Return [X, Y] of the center of cell containing provided text 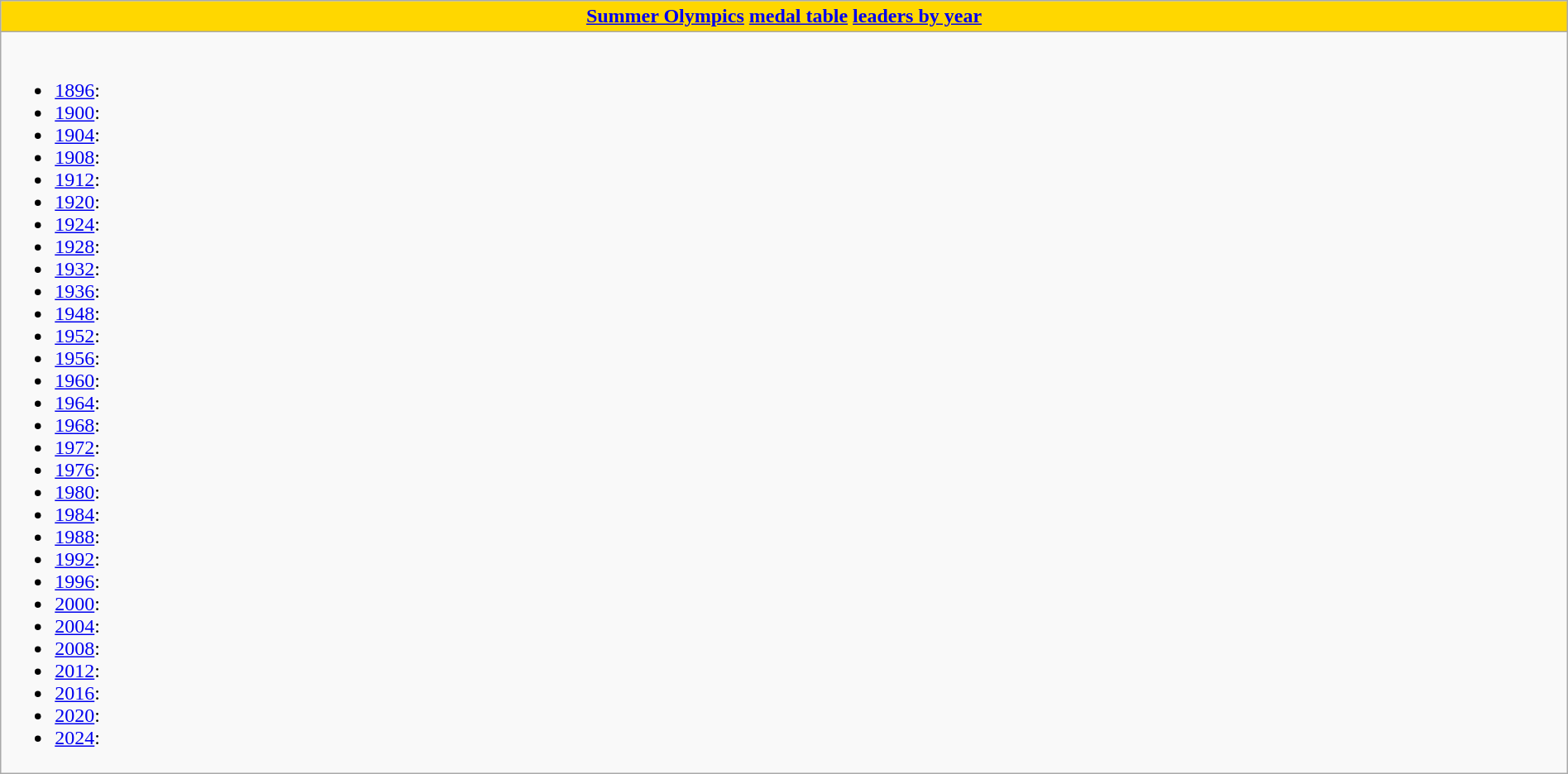
Summer Olympics medal table leaders by year [784, 17]
